Output the (x, y) coordinate of the center of the cell containing the given text.  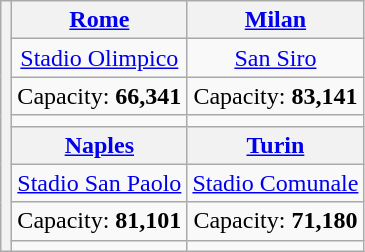
Turin (276, 145)
Stadio Comunale (276, 183)
Capacity: 81,101 (100, 221)
Stadio Olimpico (100, 58)
San Siro (276, 58)
Milan (276, 20)
Capacity: 66,341 (100, 96)
Capacity: 71,180 (276, 221)
Stadio San Paolo (100, 183)
Rome (100, 20)
Naples (100, 145)
Capacity: 83,141 (276, 96)
